Extract the (x, y) coordinate from the center of the cell holding the provided text.  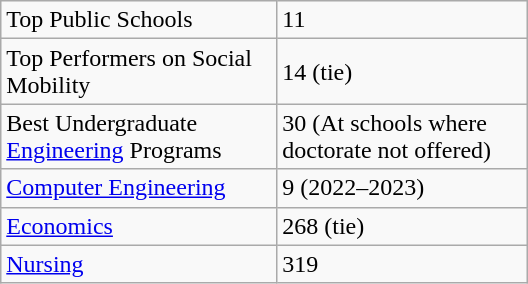
268 (tie) (402, 226)
30 (At schools where doctorate not offered) (402, 136)
Economics (139, 226)
Top Performers on Social Mobility (139, 72)
Nursing (139, 264)
Top Public Schools (139, 20)
Best Undergraduate Engineering Programs (139, 136)
14 (tie) (402, 72)
11 (402, 20)
9 (2022–2023) (402, 188)
Computer Engineering (139, 188)
319 (402, 264)
